Detect which cell encompasses the target text, then output its (x, y) center coordinate. 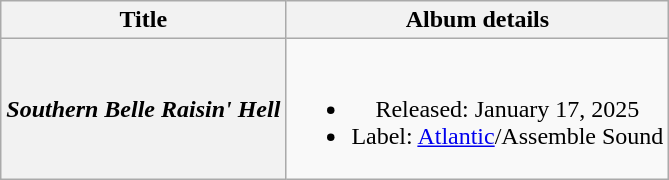
Title (144, 20)
Album details (478, 20)
Southern Belle Raisin' Hell (144, 109)
Released: January 17, 2025Label: Atlantic/Assemble Sound (478, 109)
